Determine the (x, y) coordinate at the center of the cell enclosing the given text.  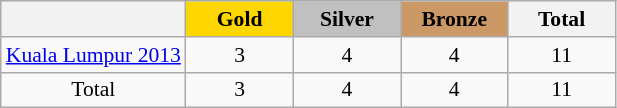
Bronze (454, 19)
Silver (346, 19)
Gold (240, 19)
Kuala Lumpur 2013 (94, 55)
